Find where the given text appears and provide that cell's center as [X, Y] coordinate. 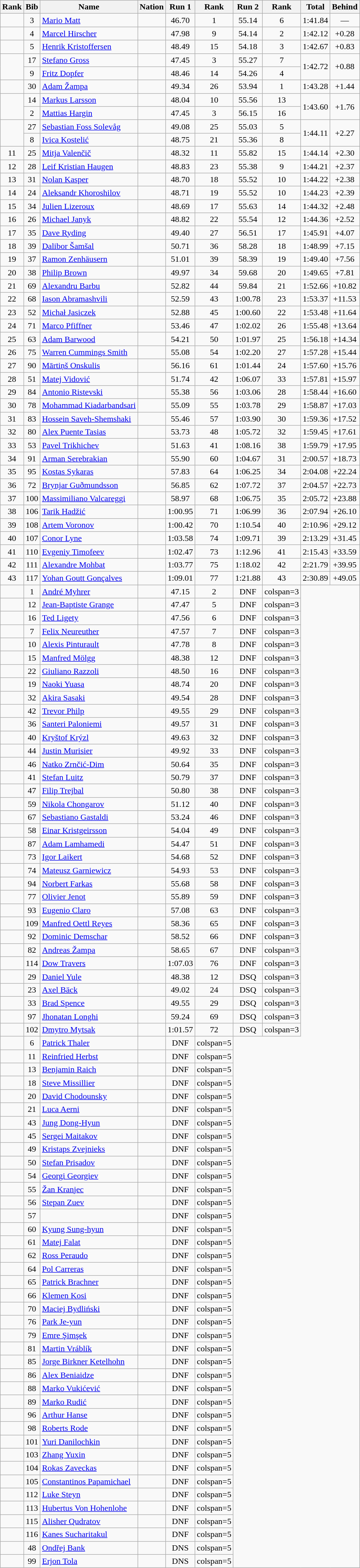
+14.34 [345, 339]
95 [32, 472]
Nation [152, 7]
Georgi Georgiev [89, 1176]
1:06.07 [248, 379]
2:00.57 [315, 459]
55.54 [248, 220]
Mārtiņš Onskulis [89, 365]
1:45.91 [315, 233]
1:41.84 [315, 20]
1:49.65 [315, 273]
1:44.23 [315, 193]
2:15.43 [315, 551]
1:00.42 [180, 525]
Antonio Ristevski [89, 392]
58.97 [180, 498]
58.28 [248, 246]
Matej Vidović [89, 379]
54.26 [248, 73]
1:09.71 [248, 538]
49.08 [180, 126]
1:12.96 [248, 551]
1:00.95 [180, 512]
1:05.72 [248, 432]
55.14 [248, 20]
Park Je-yun [89, 1322]
Brad Spence [89, 1003]
1:02.47 [180, 551]
Julien Lizeroux [89, 206]
1:02.20 [248, 352]
54.68 [180, 857]
+15.97 [345, 379]
Hossein Saveh-Shemshaki [89, 419]
Alex Puente Tasias [89, 432]
+7.81 [345, 273]
Leif Kristian Haugen [89, 166]
48.83 [180, 166]
1:58.44 [315, 392]
48.70 [180, 180]
114 [32, 963]
Steve Missillier [89, 1083]
Mario Matt [89, 20]
Marcel Hirscher [89, 34]
81 [32, 1348]
1:48.99 [315, 246]
2:21.79 [315, 565]
Erjon Tola [89, 1561]
1:00.60 [248, 312]
+0.83 [345, 47]
50.71 [180, 246]
1:18.02 [248, 565]
52.82 [180, 286]
Name [89, 7]
Akira Sasaki [89, 698]
1:43.60 [315, 106]
1:53.48 [315, 312]
55.82 [248, 153]
Sergei Maitakov [89, 1136]
Evgeniy Timofeev [89, 551]
48.32 [180, 153]
1:21.88 [248, 578]
48.50 [180, 671]
1:00.78 [248, 299]
David Chodounsky [89, 1096]
1:09.01 [180, 578]
1:07.03 [180, 963]
51.63 [180, 445]
Luke Steyn [89, 1495]
Eugenio Claro [89, 910]
Natko Zrnčić-Dim [89, 764]
1:02.02 [248, 326]
+7.15 [345, 246]
48.74 [180, 684]
Mohammad Kiadarbandsari [89, 406]
108 [32, 525]
Ross Peraudo [89, 1256]
54.04 [180, 831]
Igor Laikert [89, 857]
103 [32, 1455]
78 [32, 406]
Warren Cummings Smith [89, 352]
Dave Ryding [89, 233]
105 [32, 1481]
Iason Abramashvili [89, 299]
Nikola Chongarov [89, 804]
+1.76 [345, 106]
1:44.36 [315, 220]
1:42.12 [315, 34]
104 [32, 1468]
49.40 [180, 233]
Axel Bäck [89, 990]
Brynjar Guðmundsson [89, 485]
48.49 [180, 47]
Total [315, 7]
Fritz Dopfer [89, 73]
Dow Travers [89, 963]
Run 1 [180, 7]
Ivica Kostelić [89, 140]
Kostas Sykaras [89, 472]
55.56 [248, 100]
83 [32, 419]
102 [32, 1030]
Adam Barwood [89, 339]
54.14 [248, 34]
Filip Trejbal [89, 790]
Tarik Hadžić [89, 512]
Marko Rudić [89, 1402]
+22.24 [345, 472]
Markus Larsson [89, 100]
Dominic Demschar [89, 937]
1:56.18 [315, 339]
50.79 [180, 777]
1:06.25 [248, 472]
55.46 [180, 419]
47.57 [180, 631]
112 [32, 1495]
Alisher Qudratov [89, 1521]
Emre Şimşek [89, 1335]
1:01.57 [180, 1030]
+17.95 [345, 445]
2:30.89 [315, 578]
Mitja Valenčič [89, 153]
46.70 [180, 20]
+39.95 [345, 565]
Michael Janyk [89, 220]
Justin Murisier [89, 751]
57.08 [180, 910]
Olivier Jenot [89, 897]
98 [32, 1428]
Nolan Kasper [89, 180]
Zhang Yuxin [89, 1455]
Giuliano Razzoli [89, 671]
82 [32, 950]
+2.30 [345, 153]
Marko Vukićević [89, 1388]
92 [32, 937]
Alex Beniaidze [89, 1375]
55.08 [180, 352]
+7.56 [345, 259]
Maciej Bydliński [89, 1309]
2:04.08 [315, 472]
Patrick Thaler [89, 1043]
+2.48 [345, 206]
+2.52 [345, 220]
Michał Jasiczek [89, 312]
1:07.72 [248, 485]
1:53.37 [315, 299]
Ted Ligety [89, 618]
48.46 [180, 73]
115 [32, 1521]
1:03.77 [180, 565]
Ondřej Bank [89, 1548]
Massimiliano Valcareggi [89, 498]
2:13.29 [315, 538]
Yuri Danilochkin [89, 1442]
1:57.81 [315, 379]
Jhonatan Longhi [89, 1017]
59.84 [248, 286]
2:04.57 [315, 485]
116 [32, 1534]
+22.73 [345, 485]
Klemen Kosi [89, 1295]
Kanes Sucharitakul [89, 1534]
1:59.45 [315, 432]
87 [32, 844]
Jorge Birkner Ketelhohn [89, 1362]
Sebastian Foss Solevåg [89, 126]
55.63 [248, 206]
Dmytro Mytsak [89, 1030]
+23.88 [345, 498]
Alexandre Mohbat [89, 565]
52.59 [180, 299]
Reinfried Herbst [89, 1056]
88 [32, 1388]
Naoki Yuasa [89, 684]
51.74 [180, 379]
Martin Vráblík [89, 1348]
Roberts Rode [89, 1428]
Felix Neureuther [89, 631]
+15.76 [345, 365]
Adam Žampa [89, 87]
+31.45 [345, 538]
80 [32, 432]
1:58.87 [315, 406]
Norbert Farkas [89, 884]
Alexandru Barbu [89, 286]
1:57.60 [315, 365]
Constantinos Papamichael [89, 1481]
Mattias Hargin [89, 113]
99 [32, 1561]
Hubertus Von Hohenlohe [89, 1508]
79 [32, 1335]
1:03.06 [248, 392]
54.47 [180, 844]
Stefano Gross [89, 60]
André Myhrer [89, 592]
54.93 [180, 870]
110 [32, 551]
54.21 [180, 339]
— [345, 20]
Kryštof Krýzl [89, 737]
1:06.99 [248, 512]
51.12 [180, 804]
96 [32, 1415]
Santeri Paloniemi [89, 724]
Marco Pfiffner [89, 326]
93 [32, 910]
86 [32, 1375]
Bib [32, 7]
Stefan Luitz [89, 777]
1:44.21 [315, 166]
+10.82 [345, 286]
+33.59 [345, 551]
Pol Carreras [89, 1269]
97 [32, 1017]
1:59.79 [315, 445]
55.90 [180, 459]
Alexis Pinturault [89, 645]
58.52 [180, 937]
55.89 [180, 897]
+2.37 [345, 166]
1:44.32 [315, 206]
1:55.48 [315, 326]
Patrick Brachner [89, 1282]
47.47 [180, 605]
Andreas Žampa [89, 950]
Conor Lyne [89, 538]
Behind [345, 7]
1:03.90 [248, 419]
56.51 [248, 233]
50.64 [180, 764]
55.36 [248, 140]
1:10.54 [248, 525]
1:03.58 [180, 538]
+2.38 [345, 180]
91 [32, 459]
53.24 [180, 817]
Henrik Kristoffersen [89, 47]
+17.03 [345, 406]
Artem Voronov [89, 525]
Aleksandr Khoroshilov [89, 193]
49.63 [180, 737]
59.24 [180, 1017]
+15.44 [345, 352]
+16.60 [345, 392]
55.68 [180, 884]
59.68 [248, 273]
2:10.96 [315, 525]
Dalibor Šamšal [89, 246]
48.69 [180, 206]
1:42.67 [315, 47]
+29.12 [345, 525]
Mateusz Garniewicz [89, 870]
Benjamin Raich [89, 1070]
+11.64 [345, 312]
1:44.14 [315, 153]
49.97 [180, 273]
113 [32, 1508]
+11.53 [345, 299]
Rokas Zaveckas [89, 1468]
55.03 [248, 126]
49.92 [180, 751]
Adam Lamhamedi [89, 844]
52.88 [180, 312]
56.16 [180, 365]
Ramon Zenhäusern [89, 259]
1:57.28 [315, 352]
49.57 [180, 724]
51.01 [180, 259]
111 [32, 565]
+2.27 [345, 133]
58.39 [248, 259]
1:08.16 [248, 445]
47.98 [180, 34]
84 [32, 392]
Daniel Yule [89, 976]
58.65 [180, 950]
+0.88 [345, 67]
Manfred Oettl Reyes [89, 923]
1:43.28 [315, 87]
Kristaps Zvejnieks [89, 1149]
Manfred Mölgg [89, 658]
53.73 [180, 432]
1:06.75 [248, 498]
Jean-Baptiste Grange [89, 605]
1:52.66 [315, 286]
1:44.11 [315, 133]
1:42.72 [315, 67]
117 [32, 578]
85 [32, 1362]
Yohan Goutt Gonçalves [89, 578]
Run 2 [248, 7]
106 [32, 512]
Stepan Zuev [89, 1202]
+18.73 [345, 459]
+17.61 [345, 432]
Einar Kristgeirsson [89, 831]
1:01.44 [248, 365]
1:01.97 [248, 339]
+4.07 [345, 233]
50.80 [180, 790]
Stefan Prisadov [89, 1162]
89 [32, 1402]
+17.52 [345, 419]
+1.44 [345, 87]
47.15 [180, 592]
1:44.22 [315, 180]
1:03.78 [248, 406]
1:04.67 [248, 459]
101 [32, 1442]
49.54 [180, 698]
1:49.40 [315, 259]
90 [32, 365]
48.71 [180, 193]
+2.39 [345, 193]
48.04 [180, 100]
Philip Brown [89, 273]
54.18 [248, 47]
94 [32, 884]
Trevor Philp [89, 711]
49.02 [180, 990]
2:05.72 [315, 498]
53.94 [248, 87]
+49.05 [345, 578]
Sebastiano Gastaldi [89, 817]
Pavel Trikhichev [89, 445]
Arthur Hanse [89, 1415]
Žan Kranjec [89, 1189]
100 [32, 498]
58.36 [180, 923]
+13.64 [345, 326]
Matej Falat [89, 1242]
48.75 [180, 140]
53.46 [180, 326]
+0.28 [345, 34]
109 [32, 923]
Arman Serebrakian [89, 459]
56.15 [248, 113]
+26.10 [345, 512]
55.27 [248, 60]
1:59.36 [315, 419]
Kyung Sung-hyun [89, 1229]
47.56 [180, 618]
49.34 [180, 87]
56.85 [180, 485]
47.78 [180, 645]
55.09 [180, 406]
Luca Aerni [89, 1109]
48.82 [180, 220]
57.83 [180, 472]
Jung Dong-Hyun [89, 1123]
2:07.94 [315, 512]
107 [32, 538]
